Provide the [X, Y] coordinate of the cell's center where the given text is located.  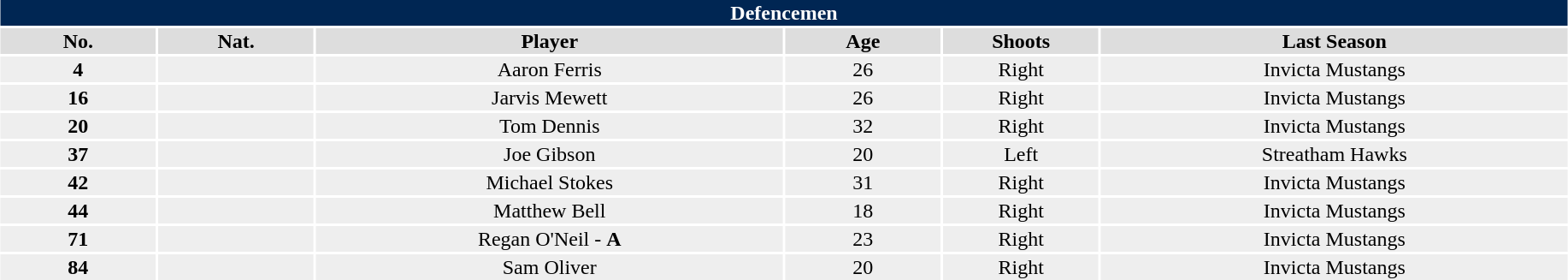
42 [78, 182]
37 [78, 154]
71 [78, 239]
Nat. [236, 41]
Defencemen [783, 13]
Age [863, 41]
Shoots [1021, 41]
Tom Dennis [549, 126]
Michael Stokes [549, 182]
Left [1021, 154]
23 [863, 239]
Matthew Bell [549, 211]
16 [78, 98]
31 [863, 182]
No. [78, 41]
4 [78, 69]
44 [78, 211]
Last Season [1334, 41]
Sam Oliver [549, 267]
Regan O'Neil - A [549, 239]
Aaron Ferris [549, 69]
Jarvis Mewett [549, 98]
84 [78, 267]
18 [863, 211]
Joe Gibson [549, 154]
Streatham Hawks [1334, 154]
Player [549, 41]
32 [863, 126]
